Output the [X, Y] coordinate of the center of the cell containing the given text.  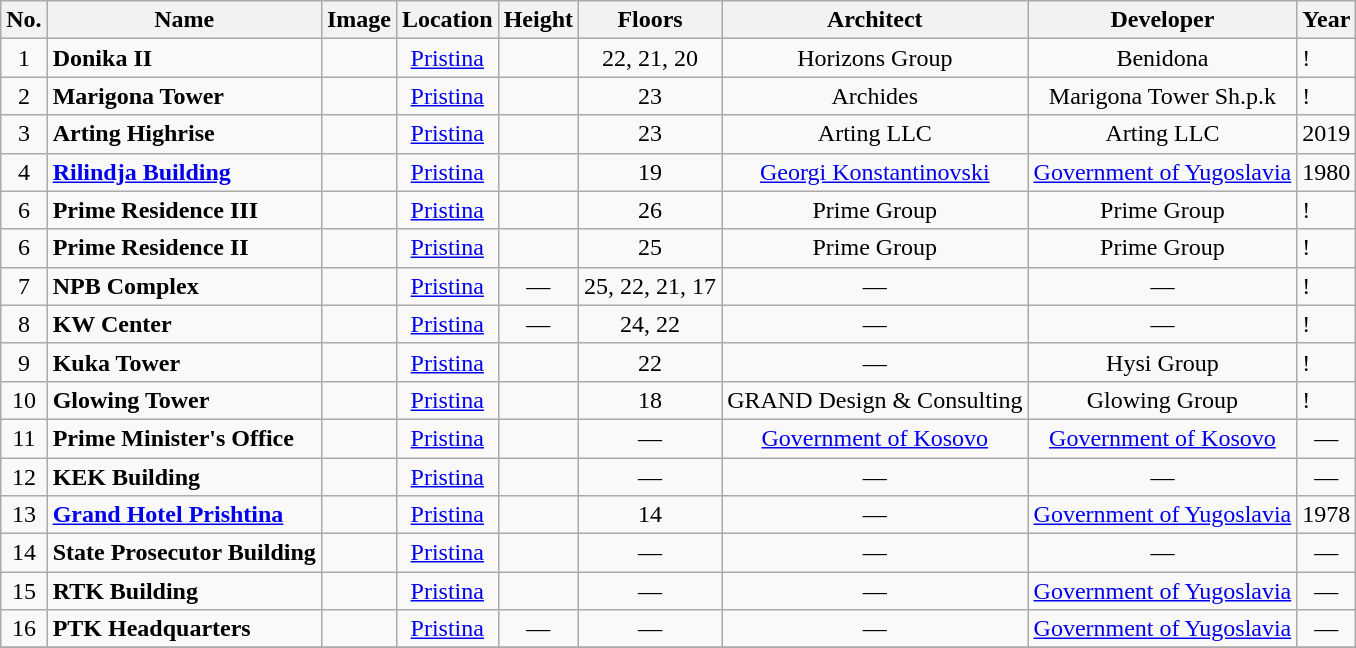
13 [24, 515]
22, 21, 20 [650, 58]
22 [650, 362]
25 [650, 248]
12 [24, 477]
3 [24, 134]
Architect [875, 20]
GRAND Design & Consulting [875, 400]
1 [24, 58]
19 [650, 172]
No. [24, 20]
PTK Headquarters [184, 629]
Height [538, 20]
2019 [1326, 134]
Hysi Group [1162, 362]
Rilindja Building [184, 172]
Prime Minister's Office [184, 438]
1978 [1326, 515]
1980 [1326, 172]
Location [447, 20]
18 [650, 400]
9 [24, 362]
Glowing Group [1162, 400]
RTK Building [184, 591]
Glowing Tower [184, 400]
25, 22, 21, 17 [650, 286]
Year [1326, 20]
2 [24, 96]
KW Center [184, 324]
Grand Hotel Prishtina [184, 515]
Georgi Konstantinovski [875, 172]
11 [24, 438]
NPB Complex [184, 286]
Arting Highrise [184, 134]
Prime Residence II [184, 248]
Archides [875, 96]
Image [358, 20]
Benidona [1162, 58]
Marigona Tower [184, 96]
10 [24, 400]
Developer [1162, 20]
Marigona Tower Sh.p.k [1162, 96]
Floors [650, 20]
15 [24, 591]
4 [24, 172]
Donika II [184, 58]
7 [24, 286]
Horizons Group [875, 58]
Kuka Tower [184, 362]
16 [24, 629]
KEK Building [184, 477]
24, 22 [650, 324]
Name [184, 20]
Prime Residence III [184, 210]
26 [650, 210]
8 [24, 324]
State Prosecutor Building [184, 553]
